For the text-containing cell, return its midpoint in [X, Y] coordinate format. 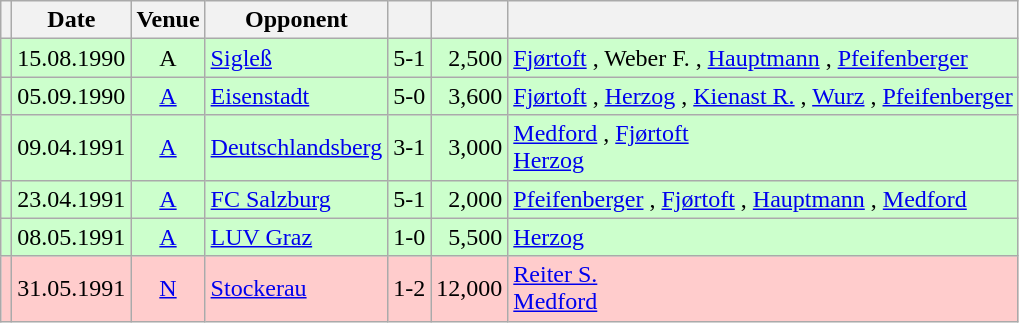
Herzog [763, 237]
3,600 [470, 96]
Deutschlandsberg [296, 148]
Sigleß [296, 58]
09.04.1991 [72, 148]
23.04.1991 [72, 199]
Eisenstadt [296, 96]
N [168, 288]
Opponent [296, 20]
LUV Graz [296, 237]
08.05.1991 [72, 237]
1-2 [410, 288]
Medford , Fjørtoft Herzog [763, 148]
FC Salzburg [296, 199]
15.08.1990 [72, 58]
Fjørtoft , Weber F. , Hauptmann , Pfeifenberger [763, 58]
05.09.1990 [72, 96]
Reiter S. Medford [763, 288]
Pfeifenberger , Fjørtoft , Hauptmann , Medford [763, 199]
2,000 [470, 199]
5-0 [410, 96]
Stockerau [296, 288]
1-0 [410, 237]
Venue [168, 20]
Date [72, 20]
3,000 [470, 148]
3-1 [410, 148]
5,500 [470, 237]
Fjørtoft , Herzog , Kienast R. , Wurz , Pfeifenberger [763, 96]
31.05.1991 [72, 288]
2,500 [470, 58]
12,000 [470, 288]
